For the text-containing cell, return its midpoint in (x, y) coordinate format. 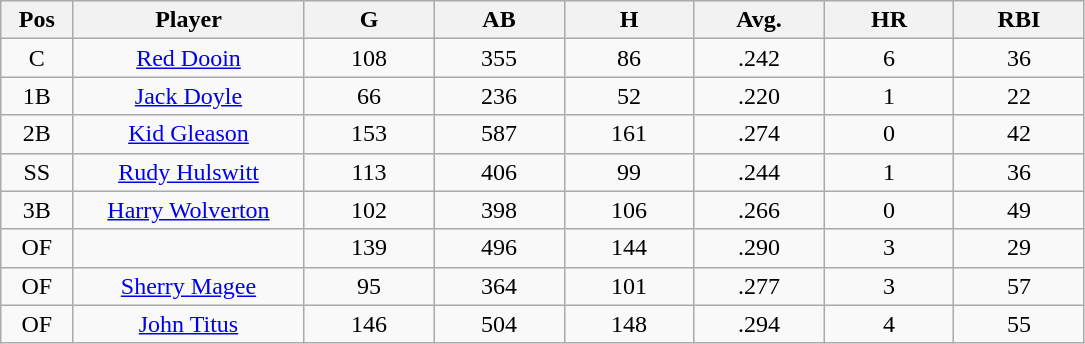
2B (37, 134)
AB (499, 20)
Avg. (759, 20)
49 (1019, 210)
55 (1019, 324)
86 (629, 58)
Jack Doyle (188, 96)
139 (369, 248)
.277 (759, 286)
148 (629, 324)
.266 (759, 210)
29 (1019, 248)
4 (889, 324)
153 (369, 134)
.220 (759, 96)
Pos (37, 20)
95 (369, 286)
Red Dooin (188, 58)
101 (629, 286)
236 (499, 96)
RBI (1019, 20)
57 (1019, 286)
161 (629, 134)
406 (499, 172)
.242 (759, 58)
108 (369, 58)
102 (369, 210)
99 (629, 172)
Kid Gleason (188, 134)
144 (629, 248)
364 (499, 286)
C (37, 58)
113 (369, 172)
398 (499, 210)
146 (369, 324)
Sherry Magee (188, 286)
42 (1019, 134)
52 (629, 96)
H (629, 20)
Rudy Hulswitt (188, 172)
Player (188, 20)
66 (369, 96)
.274 (759, 134)
SS (37, 172)
.290 (759, 248)
355 (499, 58)
3B (37, 210)
.244 (759, 172)
John Titus (188, 324)
1B (37, 96)
Harry Wolverton (188, 210)
HR (889, 20)
6 (889, 58)
587 (499, 134)
106 (629, 210)
504 (499, 324)
496 (499, 248)
G (369, 20)
.294 (759, 324)
22 (1019, 96)
